Return the (X, Y) coordinate for the center point of the cell that contains the specified text.  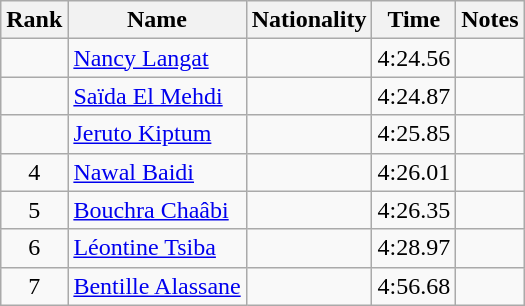
Time (414, 20)
Rank (34, 20)
4:25.85 (414, 134)
Bentille Alassane (157, 286)
7 (34, 286)
Nancy Langat (157, 58)
Bouchra Chaâbi (157, 210)
Léontine Tsiba (157, 248)
5 (34, 210)
4:24.87 (414, 96)
Notes (490, 20)
4:26.35 (414, 210)
Jeruto Kiptum (157, 134)
Name (157, 20)
Nationality (309, 20)
6 (34, 248)
4 (34, 172)
4:56.68 (414, 286)
Saïda El Mehdi (157, 96)
4:26.01 (414, 172)
4:28.97 (414, 248)
Nawal Baidi (157, 172)
4:24.56 (414, 58)
